Pinpoint the cell where the given text exists, returning its (X, Y) midpoint coordinate. 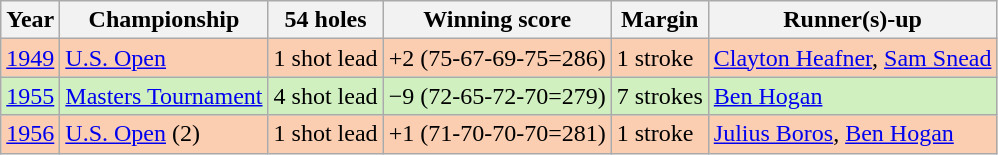
Masters Tournament (164, 96)
+1 (71-70-70-70=281) (497, 134)
−9 (72-65-72-70=279) (497, 96)
7 strokes (660, 96)
4 shot lead (326, 96)
1956 (30, 134)
Championship (164, 20)
U.S. Open (164, 58)
Runner(s)-up (852, 20)
1949 (30, 58)
Julius Boros, Ben Hogan (852, 134)
1955 (30, 96)
Year (30, 20)
U.S. Open (2) (164, 134)
Margin (660, 20)
54 holes (326, 20)
Winning score (497, 20)
+2 (75-67-69-75=286) (497, 58)
Ben Hogan (852, 96)
Clayton Heafner, Sam Snead (852, 58)
